Capture the cell that displays the provided text and extract its [X, Y] central coordinate. 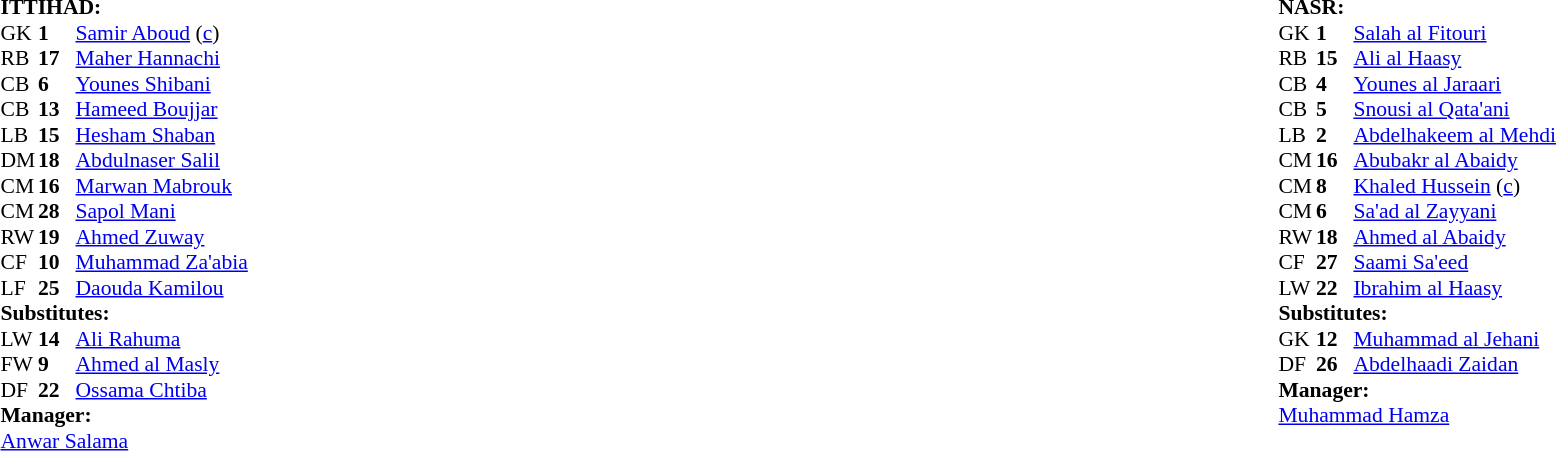
Ibrahim al Haasy [1454, 288]
Hesham Shaban [162, 135]
Ossama Chtiba [162, 390]
14 [57, 339]
Abdulnaser Salil [162, 161]
Ahmed Zuway [162, 237]
Muhammad Za'abia [162, 263]
19 [57, 237]
Abdelhakeem al Mehdi [1454, 135]
Samir Aboud (c) [162, 33]
25 [57, 288]
8 [1335, 186]
17 [57, 59]
Sapol Mani [162, 211]
12 [1335, 339]
13 [57, 109]
9 [57, 365]
27 [1335, 263]
Ali Rahuma [162, 339]
Muhammad Hamza [1417, 415]
Khaled Hussein (c) [1454, 186]
28 [57, 211]
Hameed Boujjar [162, 109]
Maher Hannachi [162, 59]
Salah al Fitouri [1454, 33]
26 [1335, 365]
2 [1335, 135]
Abubakr al Abaidy [1454, 161]
LF [19, 288]
Ahmed al Abaidy [1454, 237]
4 [1335, 84]
Saami Sa'eed [1454, 263]
10 [57, 263]
Daouda Kamilou [162, 288]
Younes Shibani [162, 84]
Younes al Jaraari [1454, 84]
Ahmed al Masly [162, 365]
5 [1335, 109]
Abdelhaadi Zaidan [1454, 365]
Sa'ad al Zayyani [1454, 211]
DM [19, 161]
Marwan Mabrouk [162, 186]
Muhammad al Jehani [1454, 339]
Snousi al Qata'ani [1454, 109]
Ali al Haasy [1454, 59]
FW [19, 365]
